Capture the cell that displays the provided text and extract its [x, y] central coordinate. 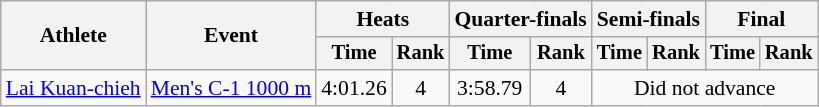
4:01.26 [354, 88]
Men's C-1 1000 m [232, 88]
Athlete [74, 36]
Quarter-finals [520, 19]
Final [761, 19]
Event [232, 36]
Lai Kuan-chieh [74, 88]
3:58.79 [490, 88]
Heats [382, 19]
Did not advance [705, 88]
Semi-finals [648, 19]
